Locate the cell with the specified text and output its [X, Y] center coordinate. 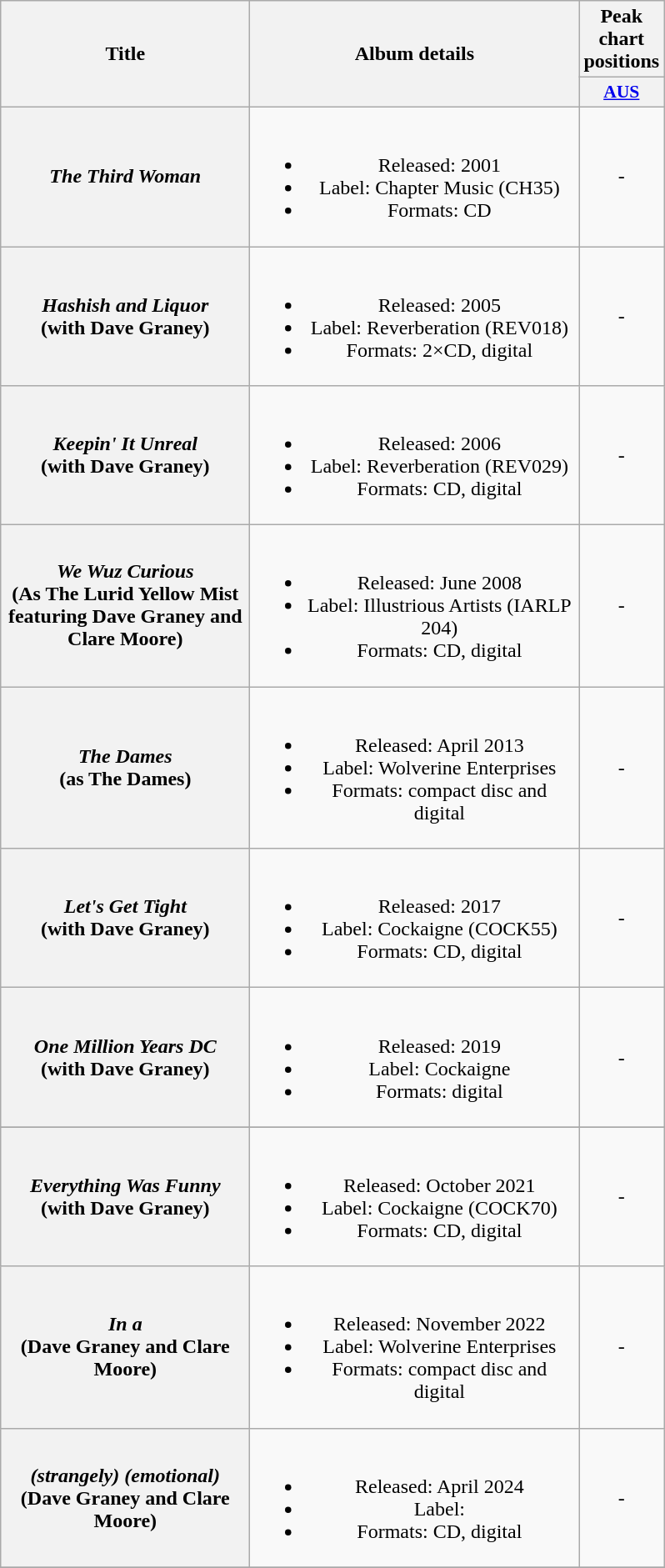
Peak chart positions [622, 39]
The Third Woman [125, 177]
Hashish and Liquor (with Dave Graney) [125, 317]
Released: April 2013Label: Wolverine EnterprisesFormats: compact disc and digital [415, 768]
The Dames (as The Dames) [125, 768]
AUS [622, 93]
In a (Dave Graney and Clare Moore) [125, 1347]
Everything Was Funny (with Dave Graney) [125, 1197]
Released: November 2022Label: Wolverine EnterprisesFormats: compact disc and digital [415, 1347]
Released: June 2008Label: Illustrious Artists (IARLP 204)Formats: CD, digital [415, 606]
Released: 2017Label: Cockaigne (COCK55)Formats: CD, digital [415, 919]
Released: October 2021Label: Cockaigne (COCK70)Formats: CD, digital [415, 1197]
(strangely) (emotional) (Dave Graney and Clare Moore) [125, 1497]
We Wuz Curious (As The Lurid Yellow Mist featuring Dave Graney and Clare Moore) [125, 606]
Released: April 2024Label:Formats: CD, digital [415, 1497]
One Million Years DC (with Dave Graney) [125, 1057]
Keepin' It Unreal (with Dave Graney) [125, 455]
Let's Get Tight (with Dave Graney) [125, 919]
Title [125, 54]
Released: 2006Label: Reverberation (REV029)Formats: CD, digital [415, 455]
Released: 2001Label: Chapter Music (CH35)Formats: CD [415, 177]
Album details [415, 54]
Released: 2019Label: CockaigneFormats: digital [415, 1057]
Released: 2005Label: Reverberation (REV018)Formats: 2×CD, digital [415, 317]
